Extract the [X, Y] coordinate from the center of the cell holding the provided text.  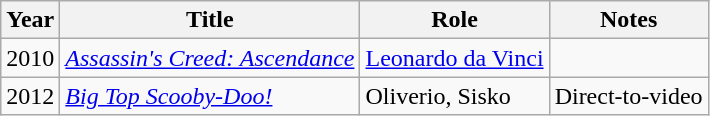
Assassin's Creed: Ascendance [210, 58]
Direct-to-video [628, 96]
Year [30, 20]
Role [454, 20]
Leonardo da Vinci [454, 58]
Notes [628, 20]
Title [210, 20]
Big Top Scooby-Doo! [210, 96]
2012 [30, 96]
2010 [30, 58]
Oliverio, Sisko [454, 96]
